Search for the cell housing the specified text and yield its [x, y] center coordinate. 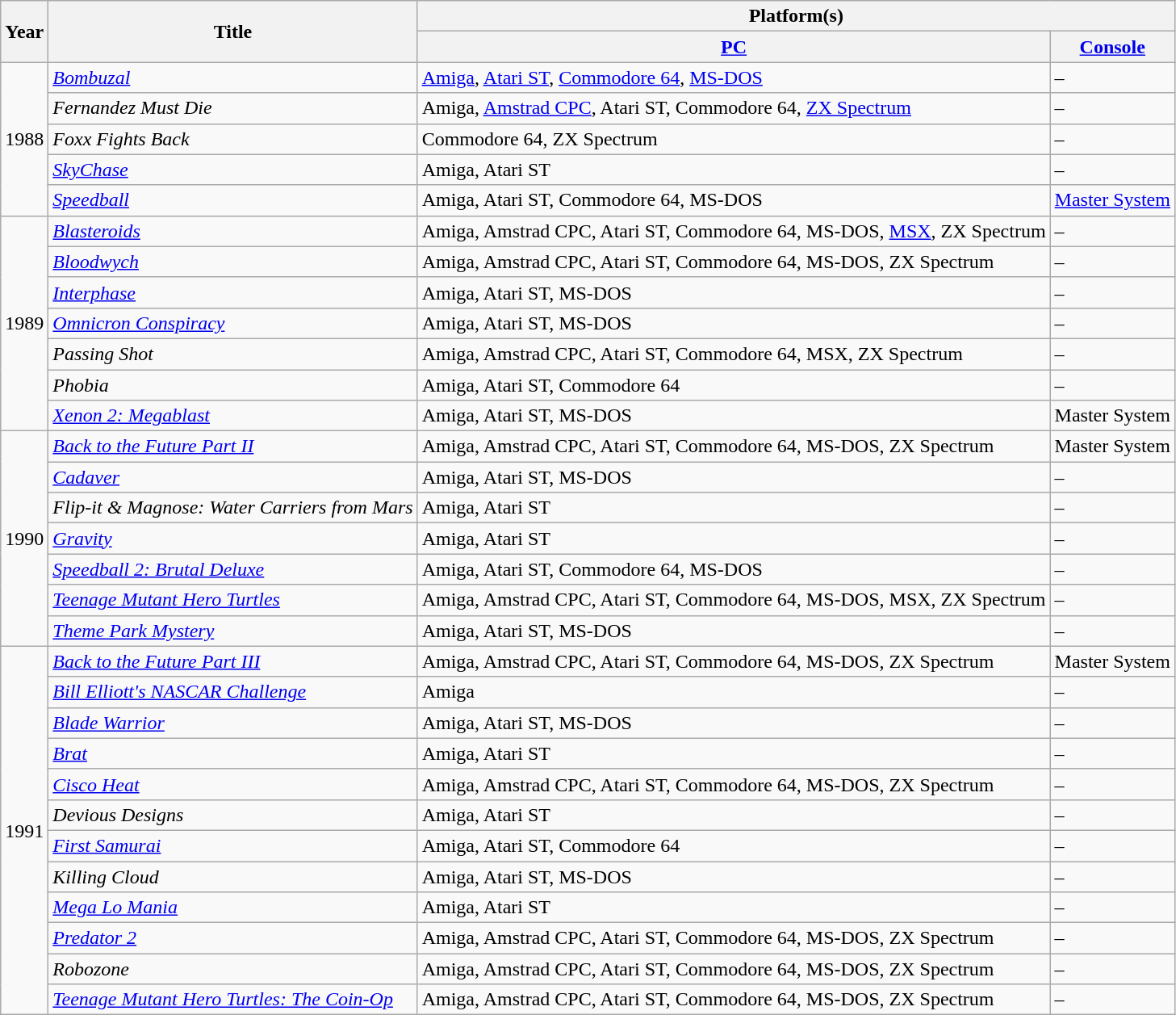
Mega Lo Mania [232, 908]
Platform(s) [796, 16]
First Samurai [232, 845]
Gravity [232, 539]
1990 [24, 539]
Blade Warrior [232, 723]
Teenage Mutant Hero Turtles: The Coin-Op [232, 1000]
Passing Shot [232, 354]
Cisco Heat [232, 784]
Foxx Fights Back [232, 139]
Year [24, 31]
Brat [232, 753]
Killing Cloud [232, 876]
Flip-it & Magnose: Water Carriers from Mars [232, 508]
Xenon 2: Megablast [232, 416]
Predator 2 [232, 938]
Blasteroids [232, 231]
Robozone [232, 969]
Speedball [232, 200]
Interphase [232, 292]
Speedball 2: Brutal Deluxe [232, 569]
Console [1112, 47]
Amiga, Amstrad CPC, Atari ST, Commodore 64, ZX Spectrum [734, 108]
Fernandez Must Die [232, 108]
PC [734, 47]
1988 [24, 139]
Teenage Mutant Hero Turtles [232, 600]
Bombuzal [232, 78]
Omnicron Conspiracy [232, 323]
Amiga, Amstrad CPC, Atari ST, Commodore 64, MSX, ZX Spectrum [734, 354]
Bloodwych [232, 262]
Back to the Future Part II [232, 447]
Devious Designs [232, 815]
Back to the Future Part III [232, 661]
Theme Park Mystery [232, 631]
Cadaver [232, 477]
Phobia [232, 385]
Amiga [734, 692]
Title [232, 31]
Bill Elliott's NASCAR Challenge [232, 692]
1991 [24, 830]
Commodore 64, ZX Spectrum [734, 139]
SkyChase [232, 170]
1989 [24, 323]
